Scan for the cell matching the given text and deliver its [x, y] coordinate at center. 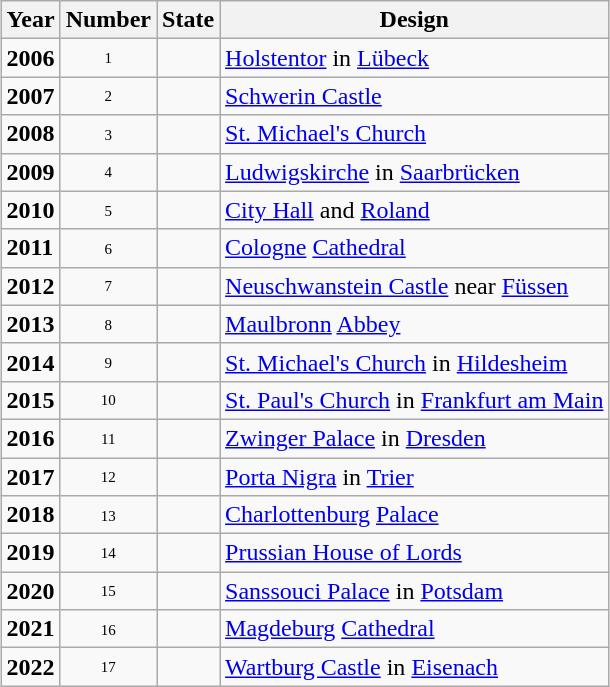
St. Michael's Church in Hildesheim [414, 362]
10 [108, 400]
2012 [30, 286]
Ludwigskirche in Saarbrücken [414, 172]
Number [108, 20]
12 [108, 477]
6 [108, 248]
Sanssouci Palace in Potsdam [414, 591]
Zwinger Palace in Dresden [414, 438]
4 [108, 172]
Prussian House of Lords [414, 553]
2020 [30, 591]
8 [108, 324]
Schwerin Castle [414, 96]
9 [108, 362]
2019 [30, 553]
2013 [30, 324]
2006 [30, 58]
2007 [30, 96]
2017 [30, 477]
2016 [30, 438]
2011 [30, 248]
13 [108, 515]
3 [108, 134]
Neuschwanstein Castle near Füssen [414, 286]
Holstentor in Lübeck [414, 58]
17 [108, 667]
St. Michael's Church [414, 134]
Magdeburg Cathedral [414, 629]
Porta Nigra in Trier [414, 477]
14 [108, 553]
2021 [30, 629]
2018 [30, 515]
Year [30, 20]
Charlottenburg Palace [414, 515]
2022 [30, 667]
State [188, 20]
5 [108, 210]
15 [108, 591]
City Hall and Roland [414, 210]
11 [108, 438]
Design [414, 20]
1 [108, 58]
7 [108, 286]
2010 [30, 210]
2 [108, 96]
Wartburg Castle in Eisenach [414, 667]
St. Paul's Church in Frankfurt am Main [414, 400]
2015 [30, 400]
2014 [30, 362]
Maulbronn Abbey [414, 324]
16 [108, 629]
Cologne Cathedral [414, 248]
2008 [30, 134]
2009 [30, 172]
